Capture the cell that displays the provided text and extract its [X, Y] central coordinate. 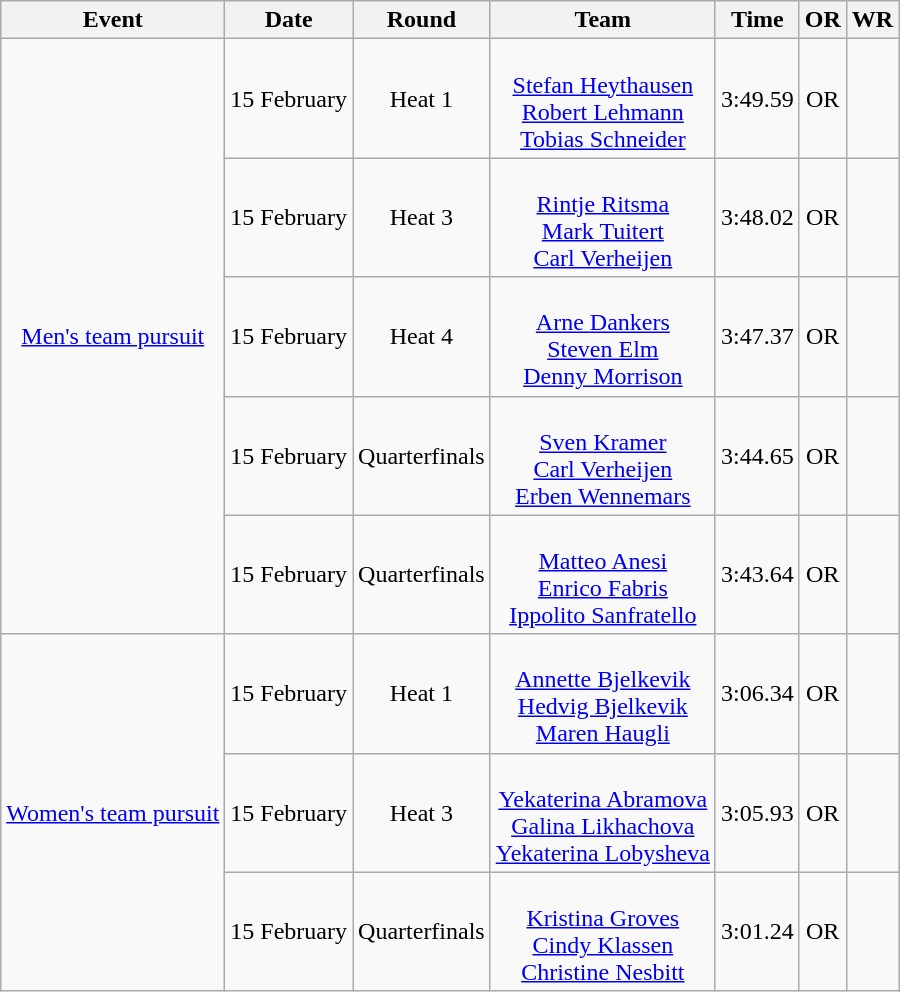
Kristina Groves Cindy KlassenChristine Nesbitt [602, 932]
3:44.65 [757, 456]
WR [872, 20]
Round [422, 20]
3:06.34 [757, 694]
Men's team pursuit [113, 336]
Time [757, 20]
Women's team pursuit [113, 812]
Yekaterina AbramovaGalina LikhachovaYekaterina Lobysheva [602, 812]
3:01.24 [757, 932]
Team [602, 20]
Rintje RitsmaMark TuitertCarl Verheijen [602, 218]
3:49.59 [757, 98]
Matteo AnesiEnrico FabrisIppolito Sanfratello [602, 574]
Arne DankersSteven ElmDenny Morrison [602, 336]
Annette Bjelkevik Hedvig BjelkevikMaren Haugli [602, 694]
3:48.02 [757, 218]
3:43.64 [757, 574]
Event [113, 20]
Stefan HeythausenRobert LehmannTobias Schneider [602, 98]
Date [289, 20]
3:05.93 [757, 812]
3:47.37 [757, 336]
Heat 4 [422, 336]
Sven KramerCarl VerheijenErben Wennemars [602, 456]
